Find where the given text appears and provide that cell's center as [x, y] coordinate. 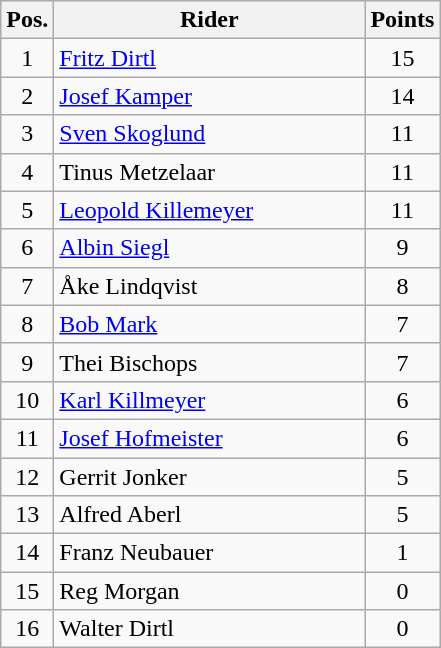
Karl Killmeyer [210, 400]
Alfred Aberl [210, 515]
Thei Bischops [210, 362]
Franz Neubauer [210, 553]
Åke Lindqvist [210, 286]
10 [28, 400]
2 [28, 96]
Rider [210, 20]
Josef Kamper [210, 96]
Tinus Metzelaar [210, 172]
12 [28, 477]
Sven Skoglund [210, 134]
4 [28, 172]
Reg Morgan [210, 591]
3 [28, 134]
Walter Dirtl [210, 629]
Leopold Killemeyer [210, 210]
Albin Siegl [210, 248]
Pos. [28, 20]
Gerrit Jonker [210, 477]
Josef Hofmeister [210, 438]
16 [28, 629]
Fritz Dirtl [210, 58]
13 [28, 515]
Points [402, 20]
Bob Mark [210, 324]
